Find where the given text appears and provide that cell's center as [x, y] coordinate. 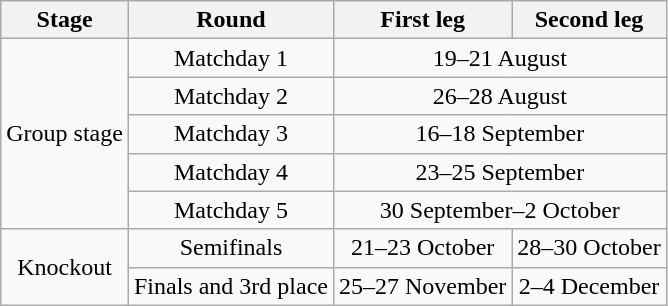
Semifinals [230, 248]
Finals and 3rd place [230, 286]
26–28 August [500, 96]
19–21 August [500, 58]
2–4 December [589, 286]
23–25 September [500, 172]
25–27 November [422, 286]
28–30 October [589, 248]
Second leg [589, 20]
16–18 September [500, 134]
Matchday 1 [230, 58]
Group stage [65, 134]
Matchday 4 [230, 172]
First leg [422, 20]
30 September–2 October [500, 210]
Matchday 3 [230, 134]
Round [230, 20]
Stage [65, 20]
Matchday 2 [230, 96]
21–23 October [422, 248]
Knockout [65, 267]
Matchday 5 [230, 210]
